Pinpoint the cell where the given text exists, returning its (x, y) midpoint coordinate. 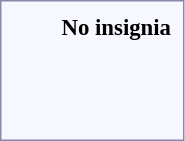
No insignia (116, 27)
